Locate the cell with the specified text and output its [x, y] center coordinate. 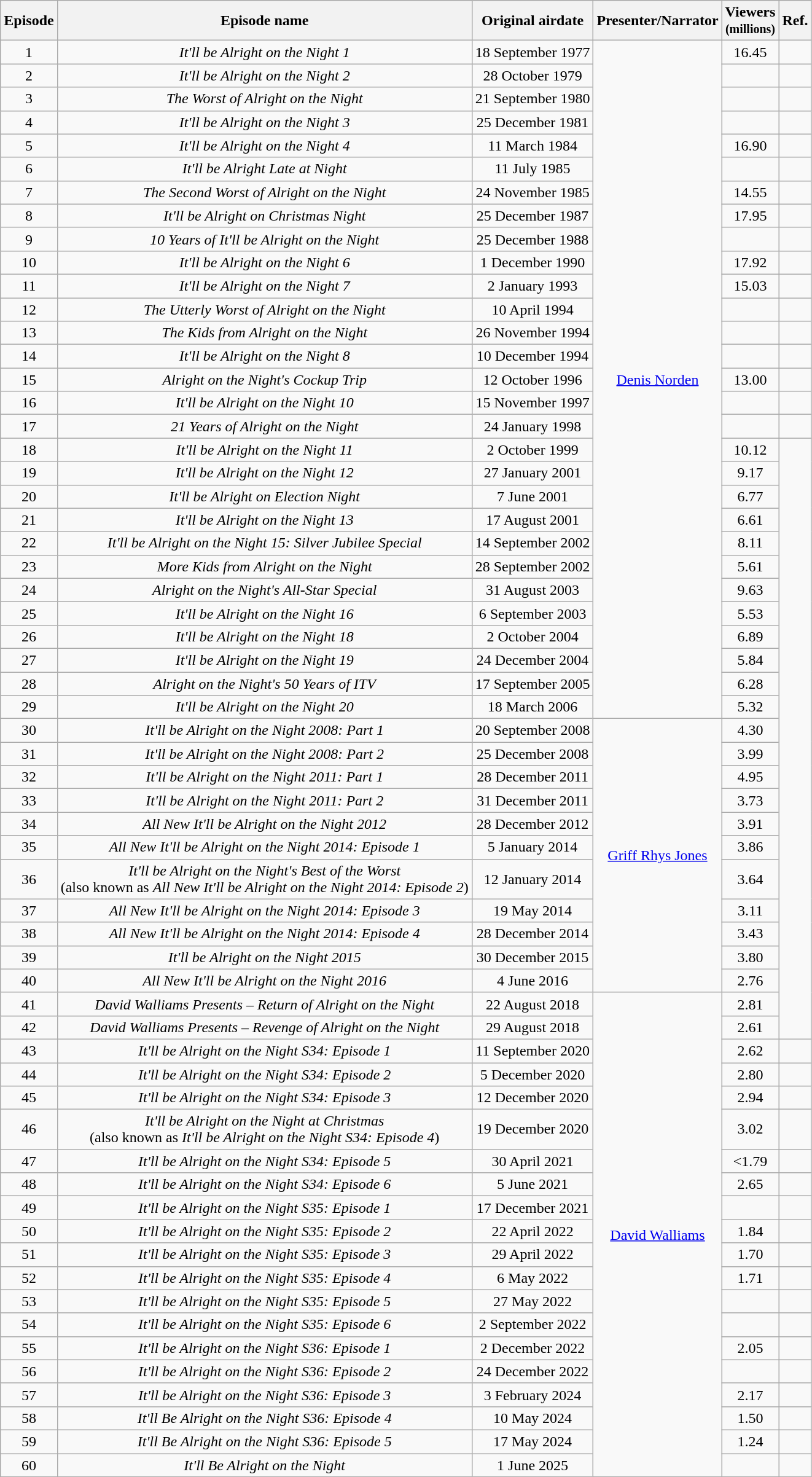
31 December 2011 [533, 801]
2.62 [751, 1051]
All New It'll be Alright on the Night 2014: Episode 4 [264, 934]
3.73 [751, 801]
12 January 2014 [533, 879]
10.12 [751, 450]
15.03 [751, 286]
38 [29, 934]
11 March 1984 [533, 146]
It'll be Alright on the Night S34: Episode 1 [264, 1051]
17 September 2005 [533, 684]
3.86 [751, 847]
It'll be Alright Late at Night [264, 169]
10 December 1994 [533, 356]
30 December 2015 [533, 957]
52 [29, 1278]
36 [29, 879]
4 [29, 122]
It'll be Alright on the Night S35: Episode 6 [264, 1325]
It'll be Alright on the Night 2 [264, 76]
27 [29, 660]
19 December 2020 [533, 1129]
11 July 1985 [533, 169]
It'll be Alright on the Night 19 [264, 660]
It'll be Alright on Christmas Night [264, 216]
6.61 [751, 520]
11 September 2020 [533, 1051]
It'll be Alright on the Night S36: Episode 3 [264, 1395]
It'll be Alright on the Night 7 [264, 286]
It'll be Alright on the Night 2011: Part 2 [264, 801]
17 August 2001 [533, 520]
53 [29, 1301]
3 [29, 99]
Alright on the Night's All-Star Special [264, 590]
9.63 [751, 590]
25 December 1981 [533, 122]
Ref. [795, 21]
10 Years of It'll be Alright on the Night [264, 239]
It'll be Alright on the Night 6 [264, 262]
10 April 1994 [533, 309]
It'll be Alright on the Night 2011: Part 1 [264, 777]
3.43 [751, 934]
It'll be Alright on the Night 13 [264, 520]
17.92 [751, 262]
It'll be Alright on the Night S34: Episode 2 [264, 1075]
It'll be Alright on the Night at Christmas(also known as It'll be Alright on the Night S34: Episode 4) [264, 1129]
51 [29, 1255]
48 [29, 1185]
2.81 [751, 1004]
It'll be Alright on the Night S36: Episode 2 [264, 1371]
It'll be Alright on the Night 2008: Part 2 [264, 754]
29 April 2022 [533, 1255]
It'll be Alright on the Night 11 [264, 450]
Viewers(millions) [751, 21]
24 December 2022 [533, 1371]
22 August 2018 [533, 1004]
8.11 [751, 543]
24 November 1985 [533, 192]
17 December 2021 [533, 1208]
5 June 2021 [533, 1185]
11 [29, 286]
It'll be Alright on the Night S35: Episode 5 [264, 1301]
6.77 [751, 496]
Original airdate [533, 21]
16 [29, 403]
55 [29, 1348]
28 [29, 684]
1.50 [751, 1418]
3.91 [751, 824]
Alright on the Night's 50 Years of ITV [264, 684]
20 September 2008 [533, 731]
26 November 1994 [533, 333]
18 September 1977 [533, 52]
Alright on the Night's Cockup Trip [264, 380]
58 [29, 1418]
Episode [29, 21]
28 December 2011 [533, 777]
David Walliams [657, 1234]
1.84 [751, 1231]
It'll be Alright on the Night 12 [264, 473]
29 [29, 707]
17 May 2024 [533, 1441]
David Walliams Presents – Return of Alright on the Night [264, 1004]
It'll be Alright on the Night 18 [264, 637]
22 [29, 543]
57 [29, 1395]
10 [29, 262]
1 [29, 52]
31 August 2003 [533, 590]
24 [29, 590]
22 April 2022 [533, 1231]
It'll be Alright on the Night 4 [264, 146]
15 November 1997 [533, 403]
It'll be Alright on the Night 2008: Part 1 [264, 731]
13.00 [751, 380]
25 December 1988 [533, 239]
28 September 2002 [533, 566]
5 December 2020 [533, 1075]
21 [29, 520]
2 [29, 76]
27 May 2022 [533, 1301]
It'll Be Alright on the Night S36: Episode 5 [264, 1441]
It'll be Alright on Election Night [264, 496]
17 [29, 426]
2.94 [751, 1098]
The Kids from Alright on the Night [264, 333]
35 [29, 847]
34 [29, 824]
27 January 2001 [533, 473]
It'll be Alright on the Night 8 [264, 356]
14 September 2002 [533, 543]
It'll be Alright on the Night S34: Episode 6 [264, 1185]
37 [29, 911]
5.61 [751, 566]
7 [29, 192]
6.28 [751, 684]
25 [29, 613]
28 December 2014 [533, 934]
5 [29, 146]
3 February 2024 [533, 1395]
12 December 2020 [533, 1098]
The Second Worst of Alright on the Night [264, 192]
24 January 1998 [533, 426]
19 May 2014 [533, 911]
It'll be Alright on the Night S35: Episode 2 [264, 1231]
14 [29, 356]
2.17 [751, 1395]
Presenter/Narrator [657, 21]
3.11 [751, 911]
5.53 [751, 613]
17.95 [751, 216]
All New It'll be Alright on the Night 2014: Episode 1 [264, 847]
12 [29, 309]
14.55 [751, 192]
33 [29, 801]
2 September 2022 [533, 1325]
The Utterly Worst of Alright on the Night [264, 309]
42 [29, 1027]
1.71 [751, 1278]
16.90 [751, 146]
5.84 [751, 660]
4.30 [751, 731]
23 [29, 566]
30 [29, 731]
25 December 2008 [533, 754]
45 [29, 1098]
It'll be Alright on the Night 16 [264, 613]
It'll be Alright on the Night's Best of the Worst(also known as All New It'll be Alright on the Night 2014: Episode 2) [264, 879]
28 October 1979 [533, 76]
It'll be Alright on the Night 20 [264, 707]
It'll be Alright on the Night 10 [264, 403]
24 December 2004 [533, 660]
It'll be Alright on the Night S35: Episode 1 [264, 1208]
21 September 1980 [533, 99]
4 June 2016 [533, 981]
54 [29, 1325]
46 [29, 1129]
It'll be Alright on the Night S36: Episode 1 [264, 1348]
It'll be Alright on the Night 2015 [264, 957]
3.80 [751, 957]
All New It'll be Alright on the Night 2016 [264, 981]
Episode name [264, 21]
9 [29, 239]
8 [29, 216]
47 [29, 1161]
Griff Rhys Jones [657, 856]
56 [29, 1371]
1 June 2025 [533, 1465]
16.45 [751, 52]
2.65 [751, 1185]
6 May 2022 [533, 1278]
39 [29, 957]
It'll be Alright on the Night 1 [264, 52]
59 [29, 1441]
43 [29, 1051]
19 [29, 473]
It'll be Alright on the Night S34: Episode 3 [264, 1098]
David Walliams Presents – Revenge of Alright on the Night [264, 1027]
21 Years of Alright on the Night [264, 426]
It'll be Alright on the Night 3 [264, 122]
12 October 1996 [533, 380]
7 June 2001 [533, 496]
3.02 [751, 1129]
It'll be Alright on the Night S34: Episode 5 [264, 1161]
2 January 1993 [533, 286]
6.89 [751, 637]
2.76 [751, 981]
30 April 2021 [533, 1161]
50 [29, 1231]
All New It'll be Alright on the Night 2014: Episode 3 [264, 911]
It'll be Alright on the Night S35: Episode 4 [264, 1278]
5 January 2014 [533, 847]
3.64 [751, 879]
13 [29, 333]
28 December 2012 [533, 824]
Denis Norden [657, 380]
18 March 2006 [533, 707]
44 [29, 1075]
2 October 1999 [533, 450]
4.95 [751, 777]
2 December 2022 [533, 1348]
5.32 [751, 707]
32 [29, 777]
9.17 [751, 473]
1.24 [751, 1441]
15 [29, 380]
31 [29, 754]
6 [29, 169]
49 [29, 1208]
20 [29, 496]
29 August 2018 [533, 1027]
All New It'll be Alright on the Night 2012 [264, 824]
10 May 2024 [533, 1418]
It'll Be Alright on the Night [264, 1465]
2.80 [751, 1075]
2.61 [751, 1027]
1 December 1990 [533, 262]
It'll be Alright on the Night S35: Episode 3 [264, 1255]
6 September 2003 [533, 613]
41 [29, 1004]
2.05 [751, 1348]
More Kids from Alright on the Night [264, 566]
It'll be Alright on the Night 15: Silver Jubilee Special [264, 543]
3.99 [751, 754]
26 [29, 637]
40 [29, 981]
The Worst of Alright on the Night [264, 99]
60 [29, 1465]
It'll Be Alright on the Night S36: Episode 4 [264, 1418]
18 [29, 450]
25 December 1987 [533, 216]
2 October 2004 [533, 637]
<1.79 [751, 1161]
1.70 [751, 1255]
